For the text-containing cell, return its midpoint in [x, y] coordinate format. 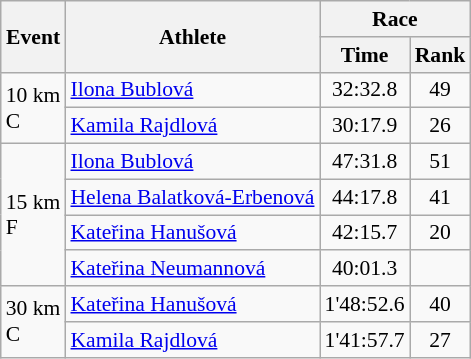
27 [440, 340]
1'41:57.7 [365, 340]
20 [440, 233]
Kateřina Neumannová [192, 269]
40:01.3 [365, 269]
1'48:52.6 [365, 304]
26 [440, 126]
40 [440, 304]
30 km C [34, 322]
30:17.9 [365, 126]
49 [440, 90]
Helena Balatková-Erbenová [192, 197]
15 km F [34, 215]
44:17.8 [365, 197]
Rank [440, 55]
Time [365, 55]
Event [34, 36]
Race [396, 19]
32:32.8 [365, 90]
Athlete [192, 36]
41 [440, 197]
51 [440, 162]
10 km C [34, 108]
42:15.7 [365, 233]
47:31.8 [365, 162]
